Determine the (X, Y) coordinate at the center of the cell enclosing the given text.  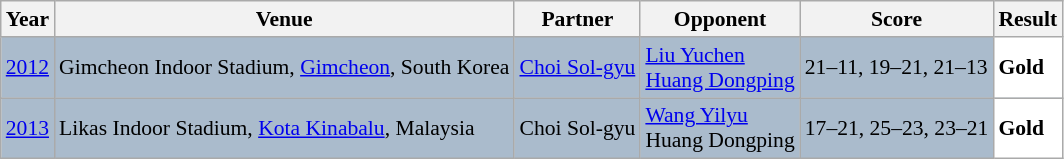
Result (1028, 19)
Year (28, 19)
Score (897, 19)
Liu Yuchen Huang Dongping (720, 68)
Opponent (720, 19)
17–21, 25–23, 23–21 (897, 128)
2013 (28, 128)
Gimcheon Indoor Stadium, Gimcheon, South Korea (284, 68)
2012 (28, 68)
Likas Indoor Stadium, Kota Kinabalu, Malaysia (284, 128)
Wang Yilyu Huang Dongping (720, 128)
Partner (577, 19)
21–11, 19–21, 21–13 (897, 68)
Venue (284, 19)
